Detect which cell encompasses the target text, then output its [X, Y] center coordinate. 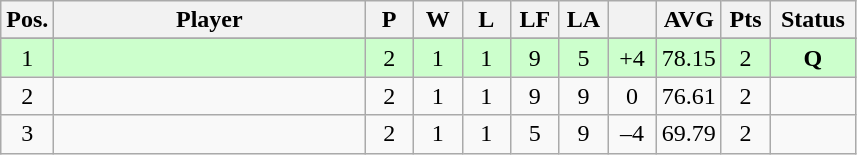
LF [536, 20]
P [390, 20]
69.79 [688, 134]
L [486, 20]
78.15 [688, 58]
–4 [632, 134]
Pos. [28, 20]
Status [813, 20]
Pts [746, 20]
LA [584, 20]
W [438, 20]
76.61 [688, 96]
Q [813, 58]
+4 [632, 58]
3 [28, 134]
0 [632, 96]
AVG [688, 20]
Player [210, 20]
